From the cell containing the given text, extract its center point as [X, Y] coordinate. 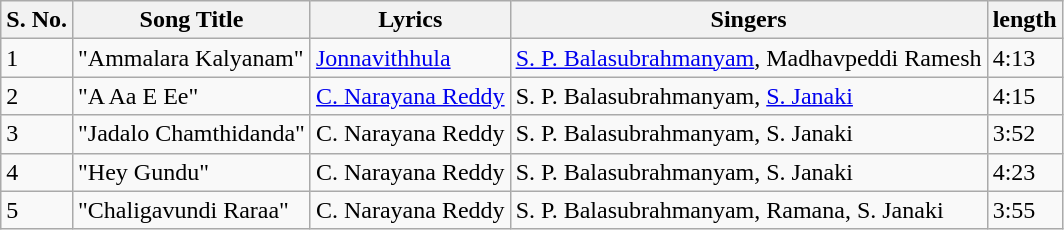
S. P. Balasubrahmanyam, Madhavpeddi Ramesh [748, 58]
1 [37, 58]
length [1024, 20]
S. P. Balasubrahmanyam, Ramana, S. Janaki [748, 210]
Singers [748, 20]
3:52 [1024, 134]
S. No. [37, 20]
Jonnavithhula [410, 58]
4:15 [1024, 96]
4:13 [1024, 58]
"A Aa E Ee" [191, 96]
"Jadalo Chamthidanda" [191, 134]
"Ammalara Kalyanam" [191, 58]
2 [37, 96]
"Chaligavundi Raraa" [191, 210]
5 [37, 210]
Song Title [191, 20]
Lyrics [410, 20]
4 [37, 172]
"Hey Gundu" [191, 172]
3:55 [1024, 210]
3 [37, 134]
4:23 [1024, 172]
